For the text-containing cell, return its midpoint in (X, Y) coordinate format. 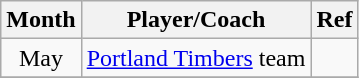
May (41, 58)
Player/Coach (196, 20)
Ref (334, 20)
Portland Timbers team (196, 58)
Month (41, 20)
